Output the (x, y) coordinate of the center of the cell containing the given text.  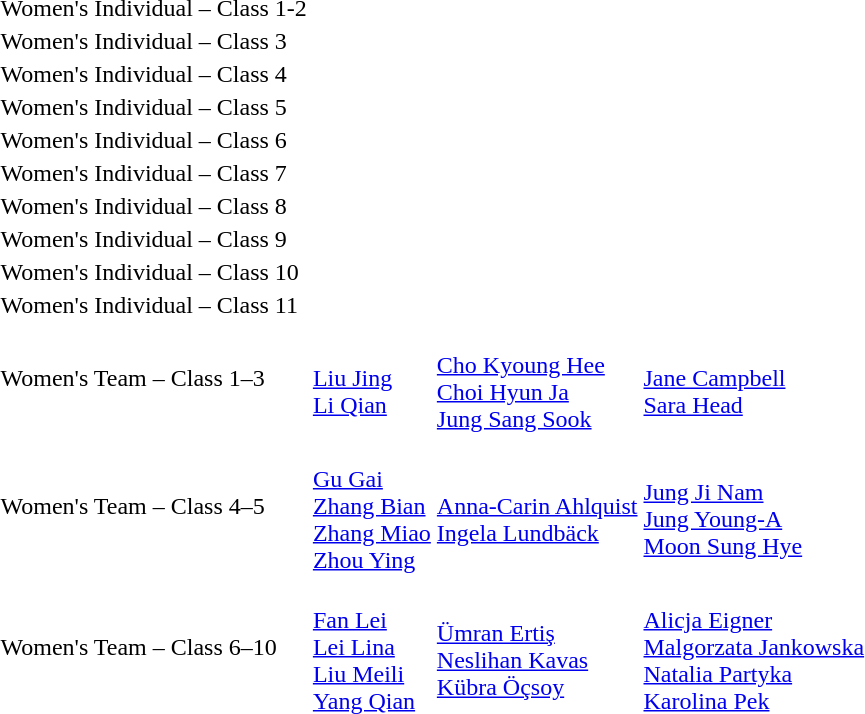
Gu GaiZhang BianZhang MiaoZhou Ying (372, 506)
Anna-Carin AhlquistIngela Lundbäck (537, 506)
Cho Kyoung HeeChoi Hyun JaJung Sang Sook (537, 378)
Liu JingLi Qian (372, 378)
